Extract the (x, y) coordinate from the center of the cell holding the provided text.  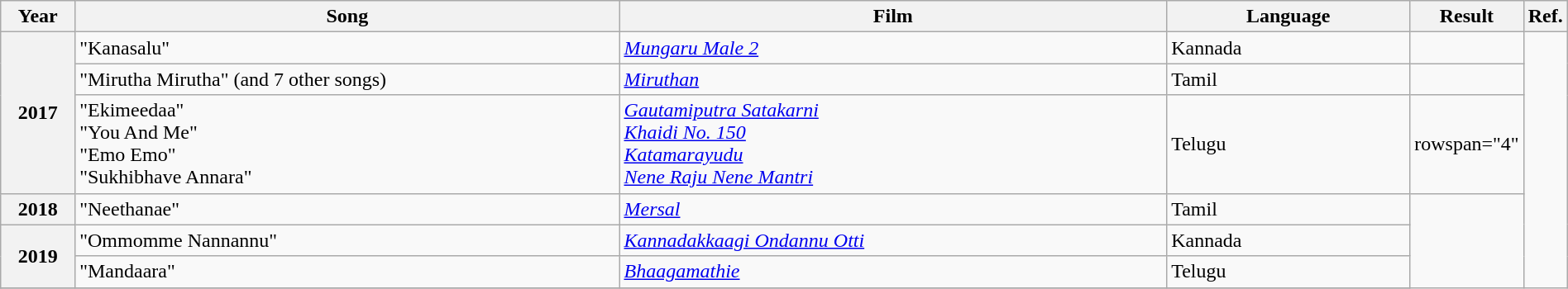
rowspan="4" (1467, 144)
Language (1288, 17)
Miruthan (893, 79)
Film (893, 17)
Bhaagamathie (893, 272)
Year (38, 17)
Gautamiputra SatakarniKhaidi No. 150KatamarayuduNene Raju Nene Mantri (893, 144)
Kannadakkaagi Ondannu Otti (893, 240)
"Mirutha Mirutha" (and 7 other songs) (347, 79)
"Ekimeedaa""You And Me""Emo Emo""Sukhibhave Annara" (347, 144)
Mersal (893, 209)
"Mandaara" (347, 272)
Song (347, 17)
Result (1467, 17)
2018 (38, 209)
Ref. (1545, 17)
"Neethanae" (347, 209)
"Kanasalu" (347, 48)
2019 (38, 256)
2017 (38, 112)
"Ommomme Nannannu" (347, 240)
Mungaru Male 2 (893, 48)
